From the cell containing the given text, extract its center point as (X, Y) coordinate. 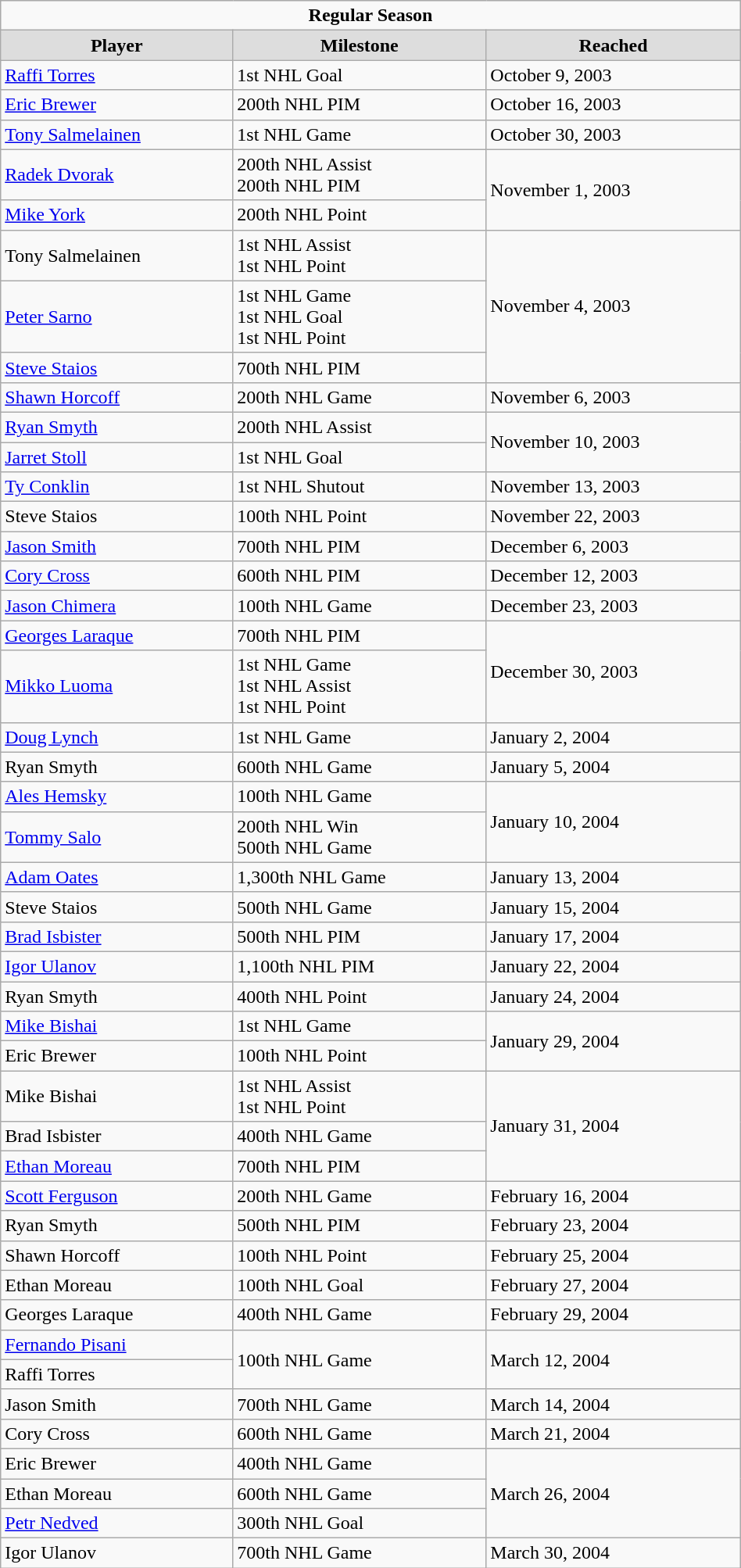
January 13, 2004 (613, 877)
January 15, 2004 (613, 907)
March 26, 2004 (613, 1493)
February 16, 2004 (613, 1196)
500th NHL Game (360, 907)
200th NHL Win500th NHL Game (360, 836)
Ty Conklin (117, 487)
200th NHL Assist (360, 427)
January 2, 2004 (613, 737)
Petr Nedved (117, 1523)
March 21, 2004 (613, 1434)
Milestone (360, 45)
Jarret Stoll (117, 457)
February 27, 2004 (613, 1285)
January 10, 2004 (613, 822)
October 9, 2003 (613, 75)
March 30, 2004 (613, 1553)
November 13, 2003 (613, 487)
300th NHL Goal (360, 1523)
Regular Season (370, 16)
November 1, 2003 (613, 189)
March 14, 2004 (613, 1404)
November 10, 2003 (613, 442)
October 30, 2003 (613, 134)
January 31, 2004 (613, 1126)
Scott Ferguson (117, 1196)
1st NHL Shutout (360, 487)
January 17, 2004 (613, 936)
November 4, 2003 (613, 306)
1,300th NHL Game (360, 877)
Ales Hemsky (117, 797)
1st NHL Game1st NHL Assist1st NHL Point (360, 686)
200th NHL PIM (360, 105)
November 22, 2003 (613, 517)
December 12, 2003 (613, 576)
January 29, 2004 (613, 1041)
Jason Chimera (117, 606)
January 24, 2004 (613, 997)
1,100th NHL PIM (360, 966)
1st NHL Game1st NHL Goal1st NHL Point (360, 317)
Radek Dvorak (117, 175)
February 29, 2004 (613, 1315)
200th NHL Assist200th NHL PIM (360, 175)
November 6, 2003 (613, 397)
February 23, 2004 (613, 1226)
Fernando Pisani (117, 1344)
Mike York (117, 215)
March 12, 2004 (613, 1359)
Player (117, 45)
December 30, 2003 (613, 671)
200th NHL Point (360, 215)
Tommy Salo (117, 836)
600th NHL PIM (360, 576)
February 25, 2004 (613, 1255)
Mikko Luoma (117, 686)
December 23, 2003 (613, 606)
January 5, 2004 (613, 767)
Doug Lynch (117, 737)
December 6, 2003 (613, 546)
100th NHL Goal (360, 1285)
Adam Oates (117, 877)
Reached (613, 45)
January 22, 2004 (613, 966)
Peter Sarno (117, 317)
400th NHL Point (360, 997)
October 16, 2003 (613, 105)
